Output the [x, y] coordinate of the center of the cell containing the given text.  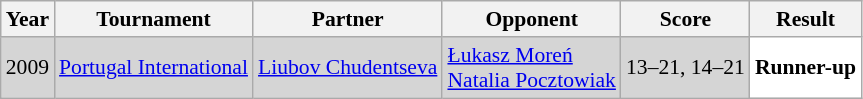
Score [686, 19]
Liubov Chudentseva [348, 68]
Year [28, 19]
Tournament [154, 19]
2009 [28, 68]
Runner-up [806, 68]
Łukasz Moreń Natalia Pocztowiak [532, 68]
Result [806, 19]
Partner [348, 19]
Opponent [532, 19]
Portugal International [154, 68]
13–21, 14–21 [686, 68]
